Determine the (x, y) coordinate at the center of the cell enclosing the given text.  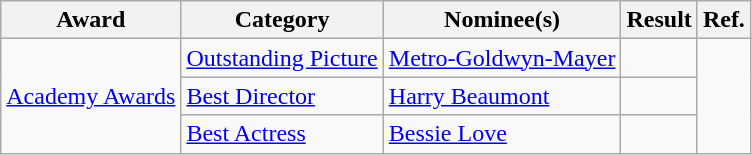
Harry Beaumont (502, 96)
Best Director (282, 96)
Award (91, 20)
Outstanding Picture (282, 58)
Academy Awards (91, 96)
Bessie Love (502, 134)
Nominee(s) (502, 20)
Ref. (724, 20)
Best Actress (282, 134)
Result (659, 20)
Category (282, 20)
Metro-Goldwyn-Mayer (502, 58)
